From the cell containing the given text, extract its center point as [x, y] coordinate. 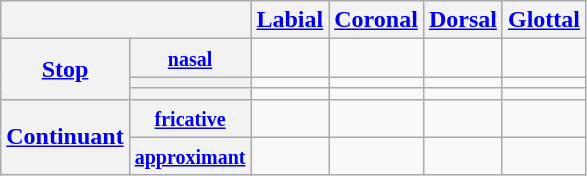
nasal [190, 58]
Coronal [376, 20]
Labial [290, 20]
Glottal [544, 20]
Continuant [65, 137]
Dorsal [462, 20]
approximant [190, 156]
Stop [65, 69]
fricative [190, 118]
